Detect which cell encompasses the target text, then output its [X, Y] center coordinate. 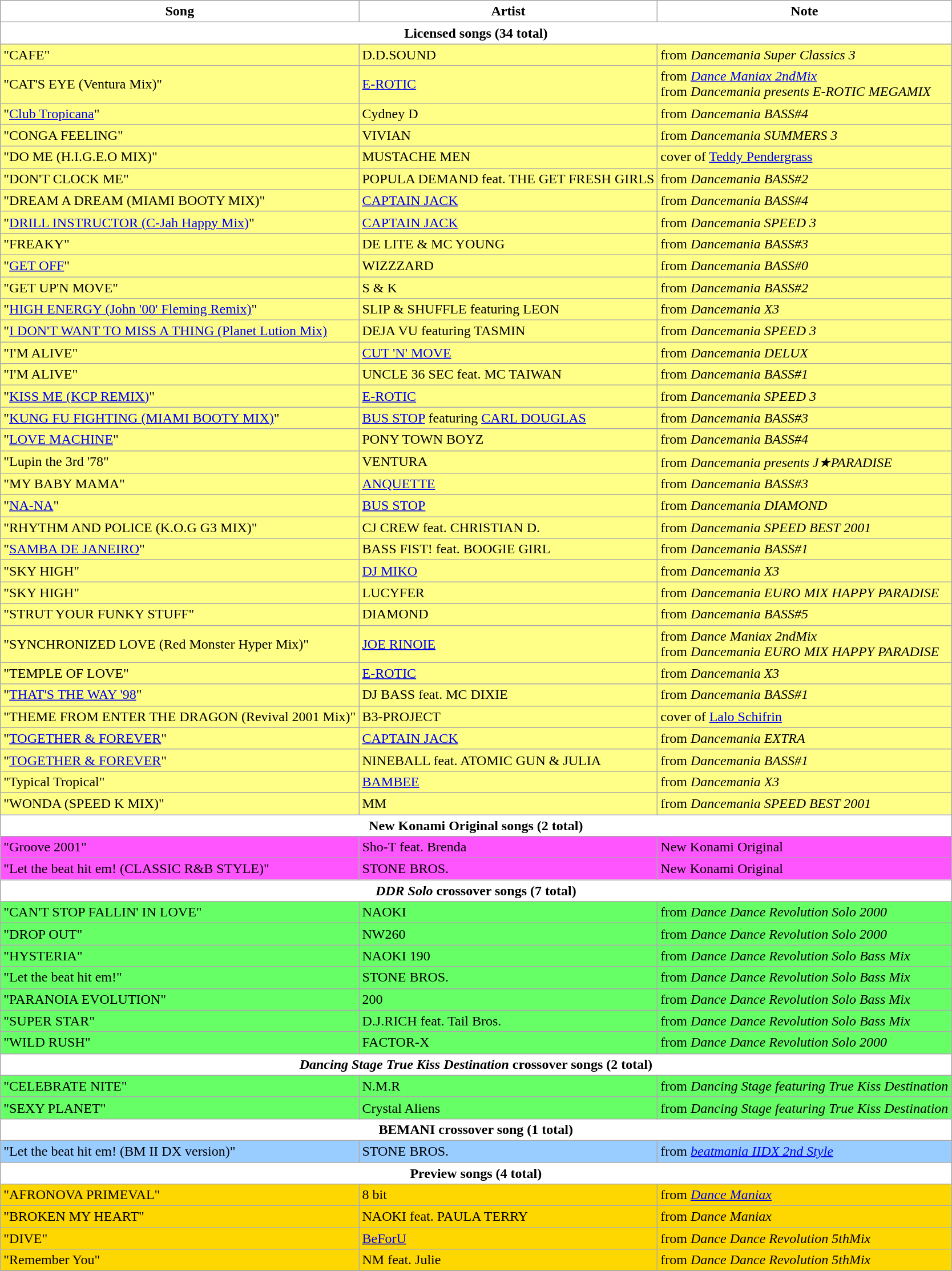
"STRUT YOUR FUNKY STUFF" [180, 614]
NAOKI feat. PAULA TERRY [508, 1217]
cover of Teddy Pendergrass [805, 157]
Cydney D [508, 114]
Sho-T feat. Brenda [508, 847]
"HIGH ENERGY (John '00' Fleming Remix)" [180, 309]
cover of Lalo Schifrin [805, 717]
FACTOR-X [508, 1043]
MM [508, 803]
from Dancemania SUMMERS 3 [805, 135]
BUS STOP [508, 506]
"CAFE" [180, 55]
NW260 [508, 934]
SLIP & SHUFFLE featuring LEON [508, 309]
"NA-NA" [180, 506]
from Dance Maniax 2ndMixfrom Dancemania presents E-ROTIC MEGAMIX [805, 85]
from beatmania IIDX 2nd Style [805, 1151]
DE LITE & MC YOUNG [508, 244]
VENTURA [508, 462]
Dancing Stage True Kiss Destination crossover songs (2 total) [476, 1064]
N.M.R [508, 1086]
"Lupin the 3rd '78" [180, 462]
NAOKI 190 [508, 956]
"FREAKY" [180, 244]
NAOKI [508, 912]
"SYNCHRONIZED LOVE (Red Monster Hyper Mix)" [180, 644]
"RHYTHM AND POLICE (K.O.G G3 MIX)" [180, 528]
New Konami Original songs (2 total) [476, 825]
Licensed songs (34 total) [476, 33]
from Dancemania BASS#0 [805, 266]
"CONGA FEELING" [180, 135]
"KUNG FU FIGHTING (MIAMI BOOTY MIX)" [180, 418]
"DROP OUT" [180, 934]
Artist [508, 11]
DJ MIKO [508, 571]
"DIVE" [180, 1238]
"Let the beat hit em!" [180, 978]
Preview songs (4 total) [476, 1173]
DDR Solo crossover songs (7 total) [476, 891]
"MY BABY MAMA" [180, 484]
"PARANOIA EVOLUTION" [180, 999]
"THAT'S THE WAY '98" [180, 695]
from Dancemania DIAMOND [805, 506]
from Dancemania EXTRA [805, 738]
D.J.RICH feat. Tail Bros. [508, 1021]
POPULA DEMAND feat. THE GET FRESH GIRLS [508, 179]
200 [508, 999]
CUT 'N' MOVE [508, 353]
B3-PROJECT [508, 717]
Note [805, 11]
"DRILL INSTRUCTOR (C-Jah Happy Mix)" [180, 222]
"GET OFF" [180, 266]
from Dancemania BASS#5 [805, 614]
from Dancemania Super Classics 3 [805, 55]
BAMBEE [508, 782]
MUSTACHE MEN [508, 157]
"DON'T CLOCK ME" [180, 179]
"SEXY PLANET" [180, 1108]
BEMANI crossover song (1 total) [476, 1129]
D.D.SOUND [508, 55]
ANQUETTE [508, 484]
S & K [508, 287]
"DO ME (H.I.G.E.O MIX)" [180, 157]
NINEBALL feat. ATOMIC GUN & JULIA [508, 760]
"TEMPLE OF LOVE" [180, 673]
"CAT'S EYE (Ventura Mix)" [180, 85]
"CAN'T STOP FALLIN' IN LOVE" [180, 912]
"LOVE MACHINE" [180, 440]
"SAMBA DE JANEIRO" [180, 549]
Song [180, 11]
"WILD RUSH" [180, 1043]
"AFRONOVA PRIMEVAL" [180, 1195]
DEJA VU featuring TASMIN [508, 331]
BUS STOP featuring CARL DOUGLAS [508, 418]
"Let the beat hit em! (CLASSIC R&B STYLE)" [180, 869]
JOE RINOIE [508, 644]
"GET UP'N MOVE" [180, 287]
PONY TOWN BOYZ [508, 440]
"BROKEN MY HEART" [180, 1217]
"SUPER STAR" [180, 1021]
VIVIAN [508, 135]
"KISS ME (KCP REMIX)" [180, 396]
from Dance Maniax 2ndMixfrom Dancemania EURO MIX HAPPY PARADISE [805, 644]
Crystal Aliens [508, 1108]
8 bit [508, 1195]
"Groove 2001" [180, 847]
"WONDA (SPEED K MIX)" [180, 803]
DJ BASS feat. MC DIXIE [508, 695]
"Club Tropicana" [180, 114]
"Let the beat hit em! (BM II DX version)" [180, 1151]
"THEME FROM ENTER THE DRAGON (Revival 2001 Mix)" [180, 717]
from Dancemania EURO MIX HAPPY PARADISE [805, 593]
CJ CREW feat. CHRISTIAN D. [508, 528]
NM feat. Julie [508, 1260]
UNCLE 36 SEC feat. MC TAIWAN [508, 375]
BeForU [508, 1238]
LUCYFER [508, 593]
"Remember You" [180, 1260]
DIAMOND [508, 614]
"Typical Tropical" [180, 782]
from Dancemania DELUX [805, 353]
"CELEBRATE NITE" [180, 1086]
"DREAM A DREAM (MIAMI BOOTY MIX)" [180, 200]
from Dancemania presents J★PARADISE [805, 462]
WIZZZARD [508, 266]
BASS FIST! feat. BOOGIE GIRL [508, 549]
"I DON'T WANT TO MISS A THING (Planet Lution Mix) [180, 331]
"HYSTERIA" [180, 956]
